Determine the (x, y) coordinate at the center of the cell enclosing the given text.  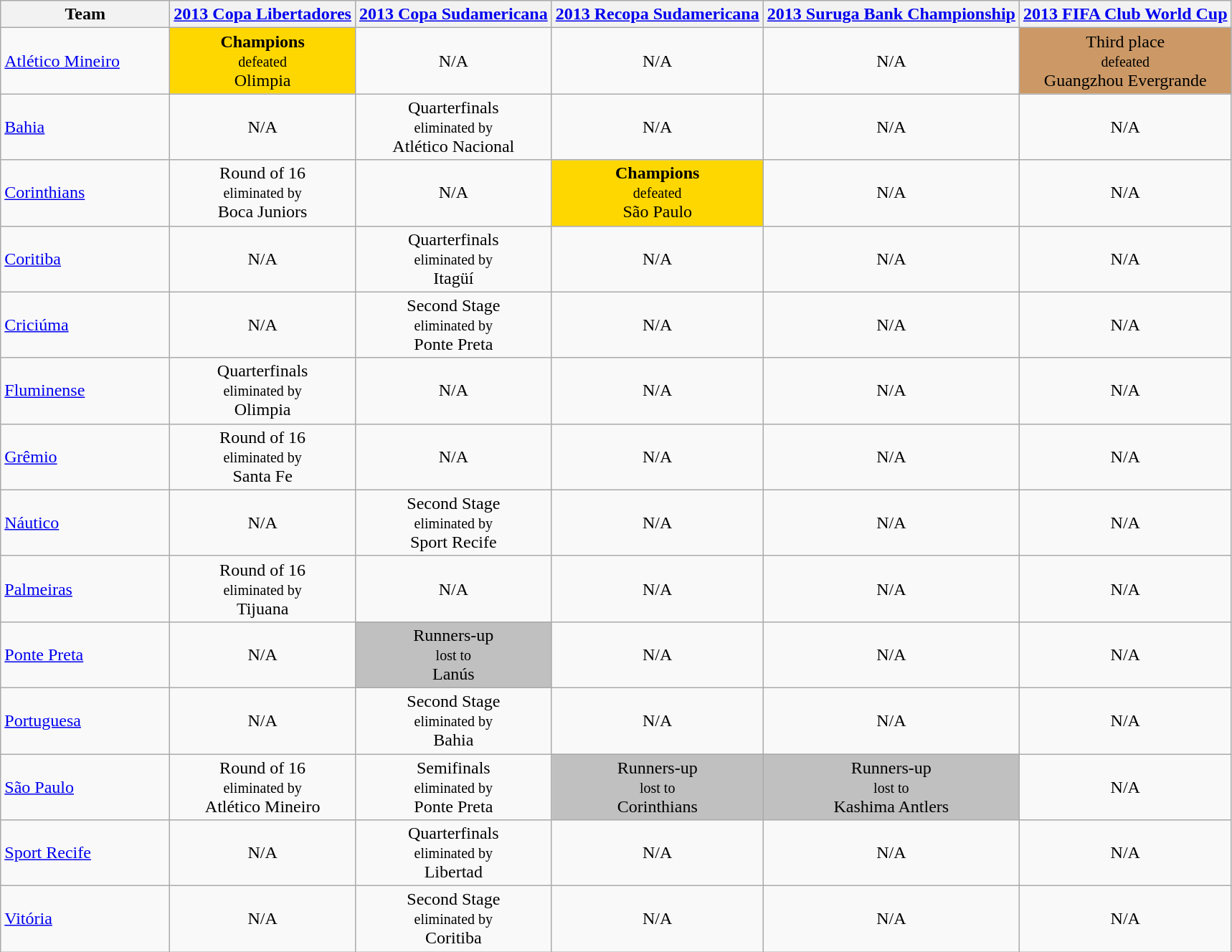
Portuguesa (85, 720)
Second Stageeliminated by Ponte Preta (453, 325)
Quarterfinalseliminated by Atlético Nacional (453, 127)
2013 Copa Sudamericana (453, 14)
Round of 16eliminated by Tijuana (262, 589)
Championsdefeated Olimpia (262, 61)
Second Stageeliminated by Coritiba (453, 919)
Quarterfinalseliminated by Itagüí (453, 259)
Semifinalseliminated by Ponte Preta (453, 787)
Atlético Mineiro (85, 61)
Ponte Preta (85, 654)
São Paulo (85, 787)
Náutico (85, 523)
2013 Recopa Sudamericana (657, 14)
2013 Copa Libertadores (262, 14)
2013 FIFA Club World Cup (1125, 14)
Round of 16eliminated by Atlético Mineiro (262, 787)
Vitória (85, 919)
Third placedefeated Guangzhou Evergrande (1125, 61)
Second Stageeliminated by Bahia (453, 720)
Runners-uplost to Kashima Antlers (891, 787)
Sport Recife (85, 853)
Runners-uplost to Corinthians (657, 787)
Fluminense (85, 391)
Round of 16eliminated by Boca Juniors (262, 193)
Palmeiras (85, 589)
2013 Suruga Bank Championship (891, 14)
Bahia (85, 127)
Team (85, 14)
Runners-uplost to Lanús (453, 654)
Second Stageeliminated by Sport Recife (453, 523)
Round of 16eliminated by Santa Fe (262, 457)
Championsdefeated São Paulo (657, 193)
Corinthians (85, 193)
Quarterfinalseliminated by Olimpia (262, 391)
Coritiba (85, 259)
Criciúma (85, 325)
Grêmio (85, 457)
Quarterfinalseliminated by Libertad (453, 853)
